Return (X, Y) of the center of cell containing provided text 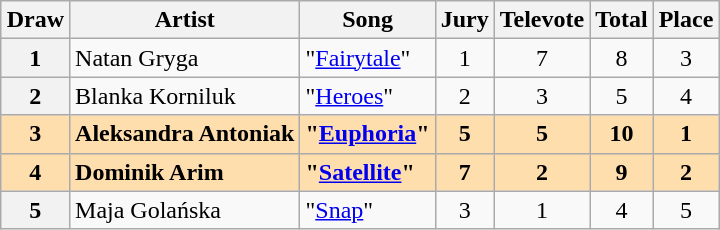
Place (686, 20)
Song (368, 20)
Aleksandra Antoniak (185, 134)
Draw (35, 20)
Jury (464, 20)
"Satellite" (368, 172)
Total (622, 20)
8 (622, 58)
"Fairytale" (368, 58)
10 (622, 134)
Maja Golańska (185, 210)
Blanka Korniluk (185, 96)
Artist (185, 20)
9 (622, 172)
Dominik Arim (185, 172)
"Snap" (368, 210)
Natan Gryga (185, 58)
Televote (542, 20)
"Euphoria" (368, 134)
"Heroes" (368, 96)
